Extract the [X, Y] coordinate from the center of the cell holding the provided text.  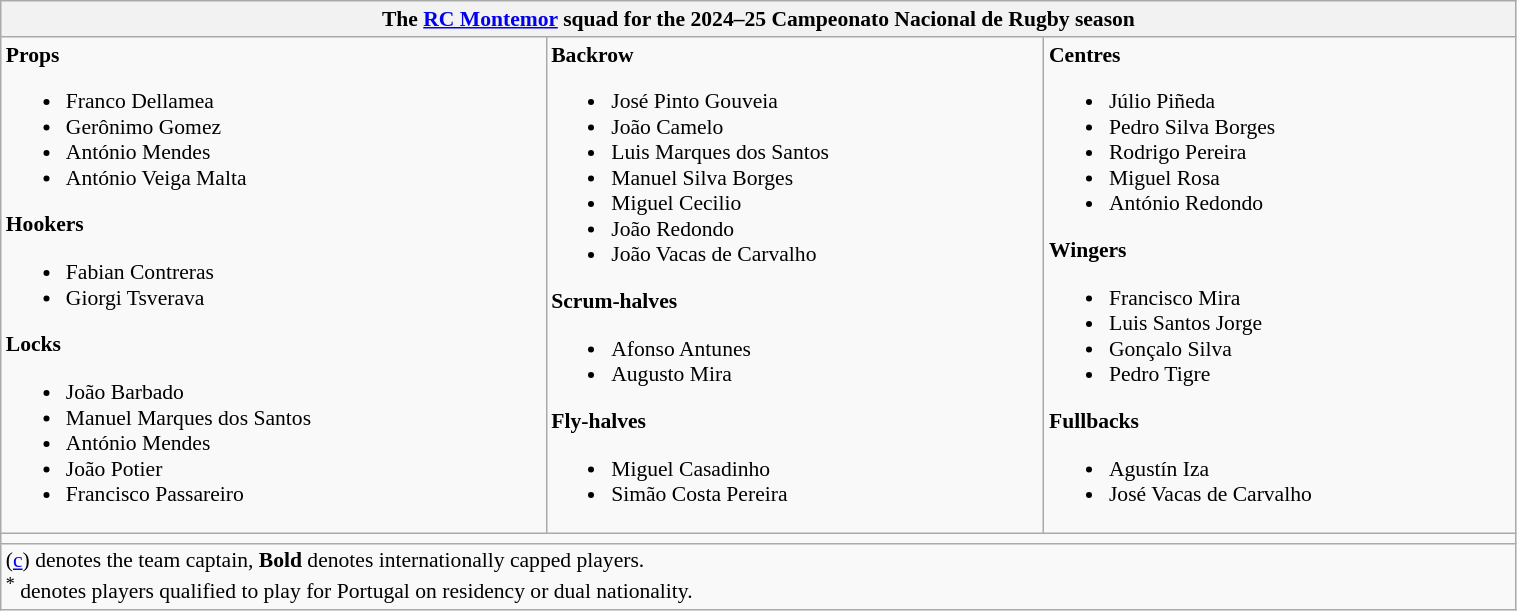
The RC Montemor squad for the 2024–25 Campeonato Nacional de Rugby season [758, 19]
